Identify which cell holds the provided text, then report its (X, Y) central coordinate. 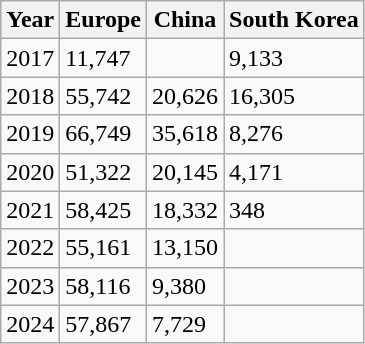
8,276 (294, 134)
China (184, 20)
51,322 (104, 172)
57,867 (104, 324)
South Korea (294, 20)
2019 (30, 134)
66,749 (104, 134)
58,116 (104, 286)
2017 (30, 58)
11,747 (104, 58)
55,742 (104, 96)
2020 (30, 172)
348 (294, 210)
9,133 (294, 58)
16,305 (294, 96)
20,626 (184, 96)
2021 (30, 210)
2024 (30, 324)
2023 (30, 286)
9,380 (184, 286)
20,145 (184, 172)
18,332 (184, 210)
2018 (30, 96)
58,425 (104, 210)
Year (30, 20)
4,171 (294, 172)
13,150 (184, 248)
7,729 (184, 324)
2022 (30, 248)
Europe (104, 20)
55,161 (104, 248)
35,618 (184, 134)
